From the cell containing the given text, extract its center point as [x, y] coordinate. 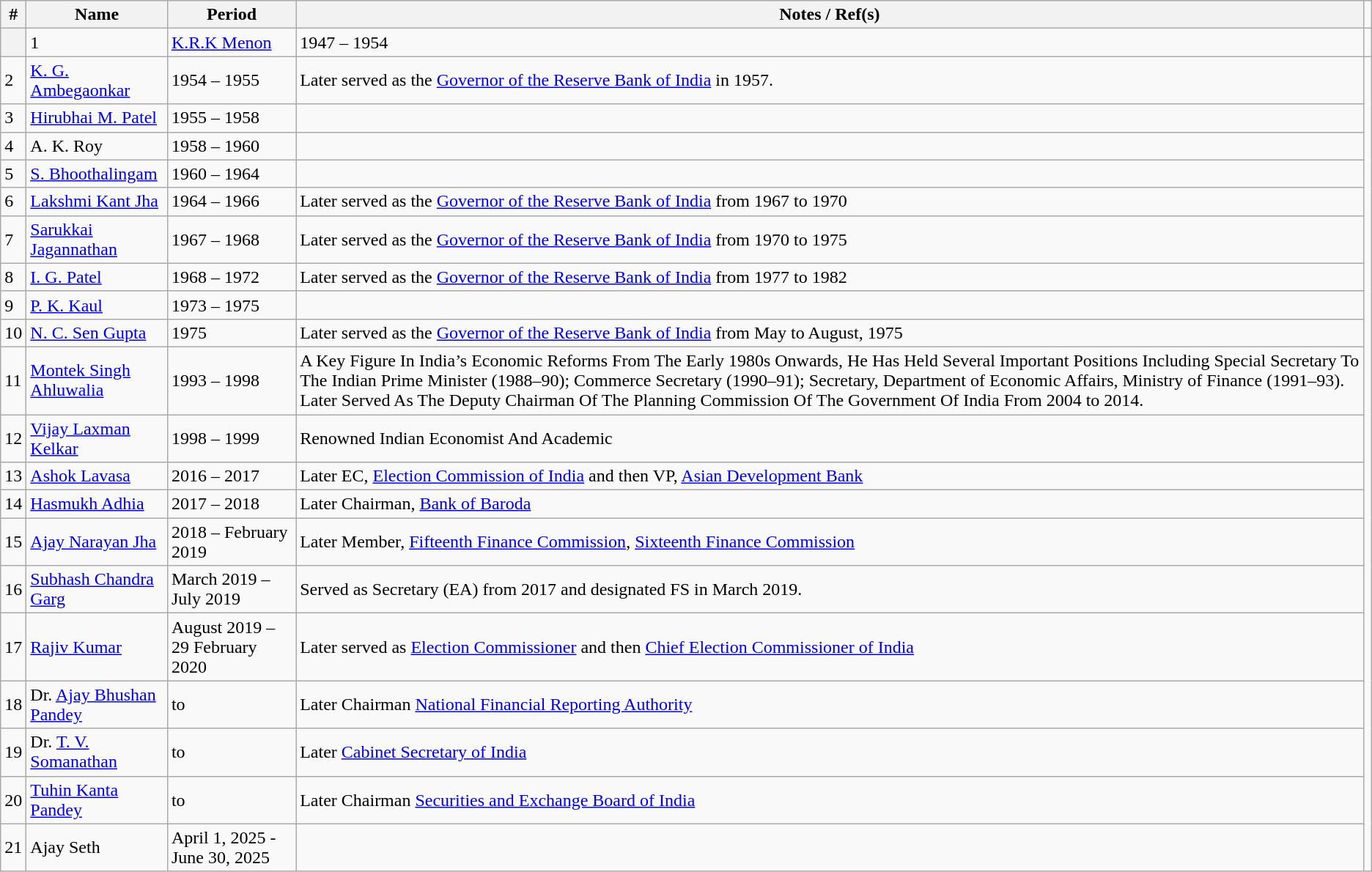
K.R.K Menon [232, 43]
2018 – February 2019 [232, 542]
10 [13, 333]
16 [13, 589]
1958 – 1960 [232, 146]
Later Member, Fifteenth Finance Commission, Sixteenth Finance Commission [830, 542]
August 2019 – 29 February 2020 [232, 647]
A. K. Roy [97, 146]
1 [97, 43]
1993 – 1998 [232, 380]
Hasmukh Adhia [97, 504]
April 1, 2025 - June 30, 2025 [232, 847]
N. C. Sen Gupta [97, 333]
15 [13, 542]
Ashok Lavasa [97, 476]
19 [13, 752]
1960 – 1964 [232, 174]
5 [13, 174]
Lakshmi Kant Jha [97, 202]
Later Chairman Securities and Exchange Board of India [830, 800]
14 [13, 504]
6 [13, 202]
2017 – 2018 [232, 504]
7 [13, 239]
8 [13, 277]
Notes / Ref(s) [830, 15]
Hirubhai M. Patel [97, 118]
Later served as the Governor of the Reserve Bank of India from 1970 to 1975 [830, 239]
Later served as the Governor of the Reserve Bank of India from May to August, 1975 [830, 333]
I. G. Patel [97, 277]
Rajiv Kumar [97, 647]
Ajay Seth [97, 847]
Renowned Indian Economist And Academic [830, 438]
18 [13, 705]
Period [232, 15]
1968 – 1972 [232, 277]
1964 – 1966 [232, 202]
20 [13, 800]
21 [13, 847]
2 [13, 81]
Dr. T. V. Somanathan [97, 752]
1954 – 1955 [232, 81]
Vijay Laxman Kelkar [97, 438]
Dr. Ajay Bhushan Pandey [97, 705]
1947 – 1954 [830, 43]
Later Chairman National Financial Reporting Authority [830, 705]
Later served as the Governor of the Reserve Bank of India from 1977 to 1982 [830, 277]
Later Cabinet Secretary of India [830, 752]
Ajay Narayan Jha [97, 542]
11 [13, 380]
12 [13, 438]
Montek Singh Ahluwalia [97, 380]
1975 [232, 333]
Later served as Election Commissioner and then Chief Election Commissioner of India [830, 647]
March 2019 – July 2019 [232, 589]
S. Bhoothalingam [97, 174]
2016 – 2017 [232, 476]
P. K. Kaul [97, 305]
Tuhin Kanta Pandey [97, 800]
17 [13, 647]
1998 – 1999 [232, 438]
Served as Secretary (EA) from 2017 and designated FS in March 2019. [830, 589]
Name [97, 15]
1955 – 1958 [232, 118]
1967 – 1968 [232, 239]
K. G. Ambegaonkar [97, 81]
9 [13, 305]
1973 – 1975 [232, 305]
Later EC, Election Commission of India and then VP, Asian Development Bank [830, 476]
Later served as the Governor of the Reserve Bank of India from 1967 to 1970 [830, 202]
Sarukkai Jagannathan [97, 239]
4 [13, 146]
Later Chairman, Bank of Baroda [830, 504]
3 [13, 118]
Subhash Chandra Garg [97, 589]
Later served as the Governor of the Reserve Bank of India in 1957. [830, 81]
# [13, 15]
13 [13, 476]
